Provide the [x, y] coordinate of the cell's center where the given text is located.  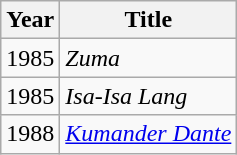
Kumander Dante [148, 134]
Year [30, 20]
Title [148, 20]
Isa-Isa Lang [148, 96]
Zuma [148, 58]
1988 [30, 134]
